Find where the given text appears and provide that cell's center as (x, y) coordinate. 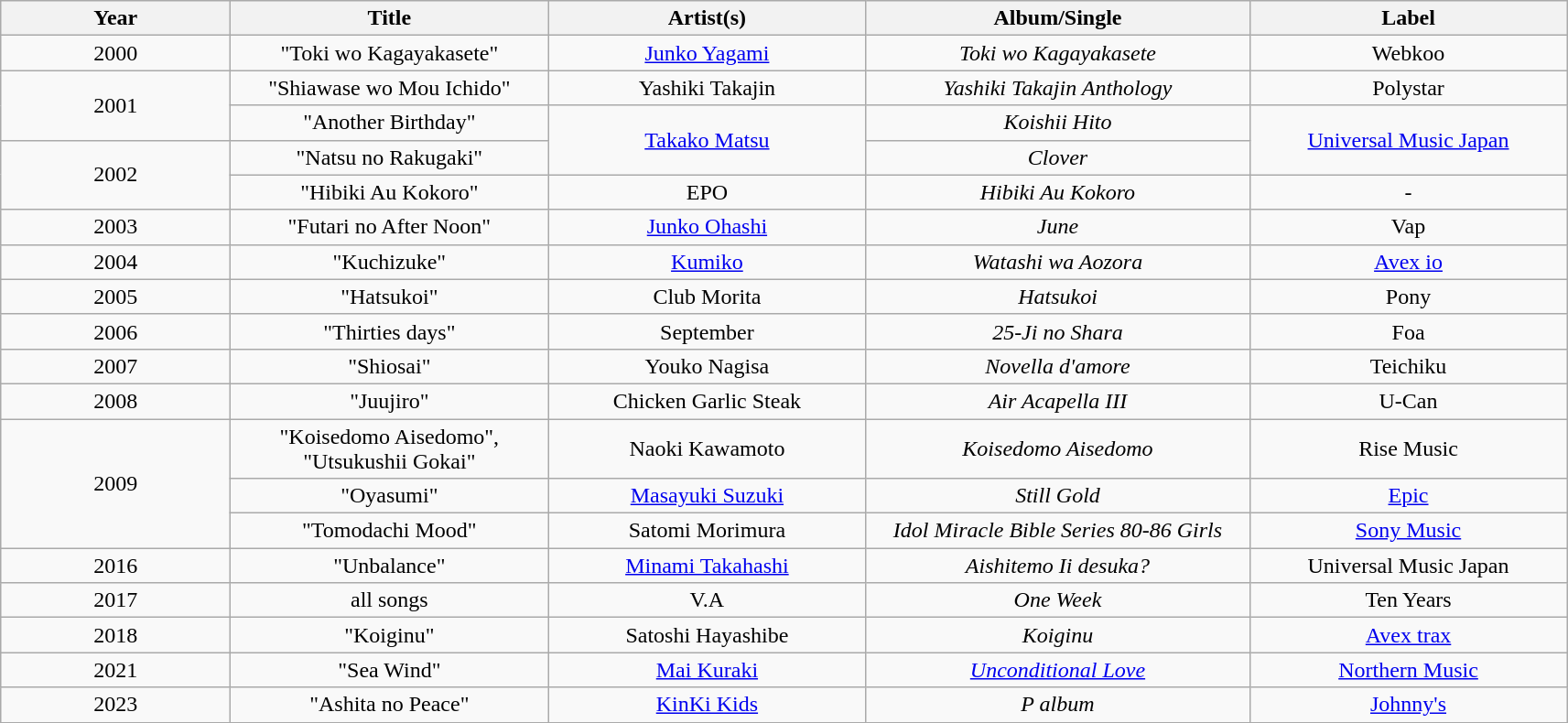
"Sea Wind" (390, 670)
Idol Miracle Bible Series 80-86 Girls (1058, 531)
Youko Nagisa (707, 366)
2004 (115, 262)
Hatsukoi (1058, 297)
Webkoo (1408, 53)
2016 (115, 566)
"Oyasumi" (390, 496)
2002 (115, 175)
Chicken Garlic Steak (707, 401)
Club Morita (707, 297)
25-Ji no Shara (1058, 331)
Vap (1408, 227)
Masayuki Suzuki (707, 496)
"Shiosai" (390, 366)
- (1408, 192)
EPO (707, 192)
V.A (707, 600)
Northern Music (1408, 670)
KinKi Kids (707, 705)
Air Acapella III (1058, 401)
all songs (390, 600)
Minami Takahashi (707, 566)
2005 (115, 297)
2000 (115, 53)
Clover (1058, 157)
Label (1408, 18)
Koisedomo Aisedomo (1058, 448)
"Shiawase wo Mou Ichido" (390, 88)
June (1058, 227)
2017 (115, 600)
Polystar (1408, 88)
Unconditional Love (1058, 670)
Yashiki Takajin Anthology (1058, 88)
Hibiki Au Kokoro (1058, 192)
Koishii Hito (1058, 123)
Epic (1408, 496)
Ten Years (1408, 600)
Naoki Kawamoto (707, 448)
Junko Ohashi (707, 227)
"Koiginu" (390, 635)
Toki wo Kagayakasete (1058, 53)
"Hatsukoi" (390, 297)
Title (390, 18)
Rise Music (1408, 448)
Satoshi Hayashibe (707, 635)
2018 (115, 635)
2006 (115, 331)
"Toki wo Kagayakasete" (390, 53)
P album (1058, 705)
Kumiko (707, 262)
"Another Birthday" (390, 123)
Album/Single (1058, 18)
2001 (115, 105)
Mai Kuraki (707, 670)
"Unbalance" (390, 566)
Artist(s) (707, 18)
"Hibiki Au Kokoro" (390, 192)
Pony (1408, 297)
Still Gold (1058, 496)
Satomi Morimura (707, 531)
2003 (115, 227)
2023 (115, 705)
"Juujiro" (390, 401)
"Natsu no Rakugaki" (390, 157)
Year (115, 18)
Junko Yagami (707, 53)
Yashiki Takajin (707, 88)
Aishitemo Ii desuka? (1058, 566)
"Tomodachi Mood" (390, 531)
2009 (115, 483)
Avex trax (1408, 635)
"Thirties days" (390, 331)
Foa (1408, 331)
"Futari no After Noon" (390, 227)
September (707, 331)
"Kuchizuke" (390, 262)
2021 (115, 670)
2007 (115, 366)
Teichiku (1408, 366)
Novella d'amore (1058, 366)
Koiginu (1058, 635)
U-Can (1408, 401)
Watashi wa Aozora (1058, 262)
Avex io (1408, 262)
"Koisedomo Aisedomo", "Utsukushii Gokai" (390, 448)
One Week (1058, 600)
Takako Matsu (707, 140)
Johnny's (1408, 705)
Sony Music (1408, 531)
"Ashita no Peace" (390, 705)
2008 (115, 401)
